Pinpoint the cell where the given text exists, returning its (x, y) midpoint coordinate. 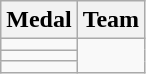
Medal (39, 20)
Team (111, 20)
